For the text-containing cell, return its midpoint in (X, Y) coordinate format. 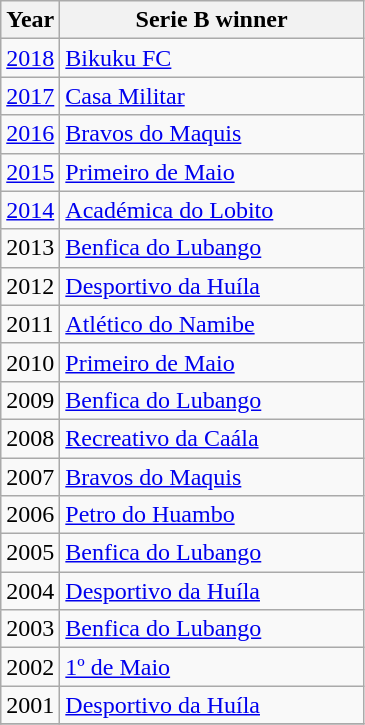
2012 (30, 286)
2016 (30, 134)
Serie B winner (212, 20)
2006 (30, 515)
Casa Militar (212, 96)
2014 (30, 210)
1º de Maio (212, 667)
Bikuku FC (212, 58)
Recreativo da Caála (212, 438)
2004 (30, 591)
2013 (30, 248)
Atlético do Namibe (212, 324)
2015 (30, 172)
2001 (30, 705)
2018 (30, 58)
2008 (30, 438)
2017 (30, 96)
Petro do Huambo (212, 515)
2002 (30, 667)
2011 (30, 324)
Académica do Lobito (212, 210)
2010 (30, 362)
2005 (30, 553)
Year (30, 20)
2003 (30, 629)
2009 (30, 400)
2007 (30, 477)
